Return (X, Y) of the center of cell containing provided text 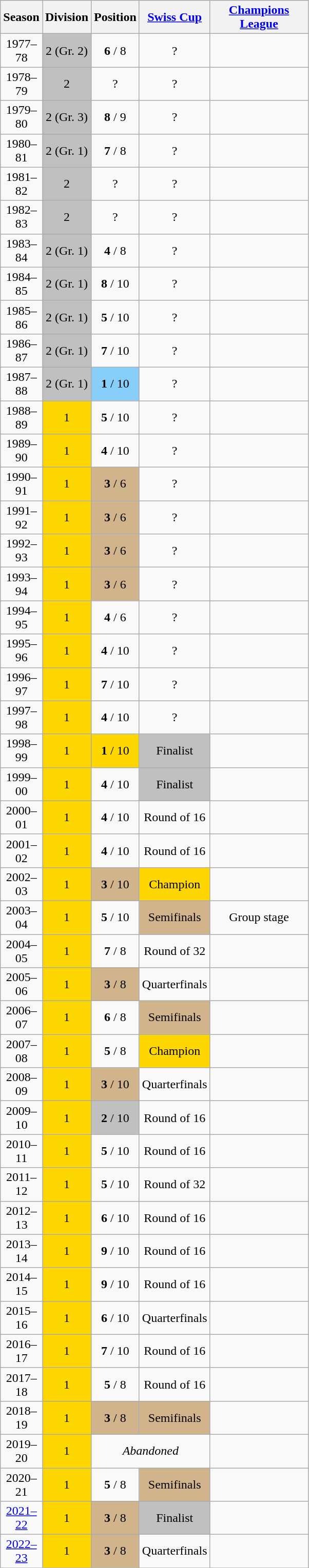
2 / 10 (115, 1117)
2014–15 (22, 1285)
2016–17 (22, 1351)
2007–08 (22, 1051)
2004–05 (22, 950)
Abandoned (151, 1451)
2019–20 (22, 1451)
1980–81 (22, 151)
2011–12 (22, 1184)
2 (Gr. 2) (67, 50)
1978–79 (22, 84)
2 (Gr. 3) (67, 117)
Champions League (259, 17)
1987–88 (22, 383)
1994–95 (22, 617)
Swiss Cup (175, 17)
2012–13 (22, 1218)
1991–92 (22, 518)
1993–94 (22, 584)
Position (115, 17)
1982–83 (22, 217)
1997–98 (22, 718)
1999–00 (22, 784)
1990–91 (22, 484)
8 / 10 (115, 284)
1988–89 (22, 417)
2003–04 (22, 918)
2006–07 (22, 1018)
2017–18 (22, 1384)
Group stage (259, 918)
1986–87 (22, 351)
1977–78 (22, 50)
Season (22, 17)
1979–80 (22, 117)
2009–10 (22, 1117)
2018–19 (22, 1418)
2005–06 (22, 984)
2000–01 (22, 817)
2021–22 (22, 1518)
2022–23 (22, 1551)
1989–90 (22, 451)
Division (67, 17)
2013–14 (22, 1251)
4 / 8 (115, 250)
4 / 6 (115, 617)
2015–16 (22, 1317)
1996–97 (22, 684)
2008–09 (22, 1085)
1984–85 (22, 284)
1995–96 (22, 651)
1998–99 (22, 750)
8 / 9 (115, 117)
1985–86 (22, 317)
1992–93 (22, 551)
2001–02 (22, 851)
2020–21 (22, 1484)
2002–03 (22, 884)
2010–11 (22, 1151)
1981–82 (22, 184)
1983–84 (22, 250)
